For the text-containing cell, return its midpoint in [x, y] coordinate format. 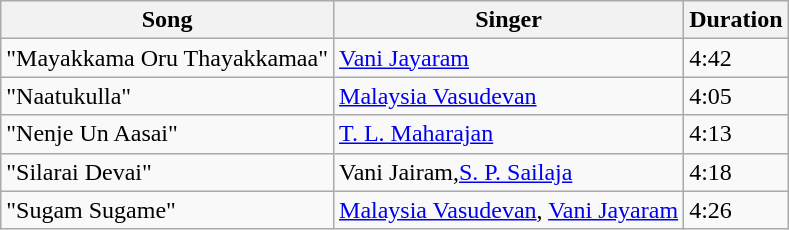
Singer [509, 20]
"Naatukulla" [168, 96]
Vani Jairam,S. P. Sailaja [509, 172]
T. L. Maharajan [509, 134]
Malaysia Vasudevan, Vani Jayaram [509, 210]
"Nenje Un Aasai" [168, 134]
"Mayakkama Oru Thayakkamaa" [168, 58]
4:05 [736, 96]
Vani Jayaram [509, 58]
"Sugam Sugame" [168, 210]
Duration [736, 20]
Song [168, 20]
4:42 [736, 58]
"Silarai Devai" [168, 172]
4:26 [736, 210]
Malaysia Vasudevan [509, 96]
4:18 [736, 172]
4:13 [736, 134]
